For the text-containing cell, return its midpoint in [X, Y] coordinate format. 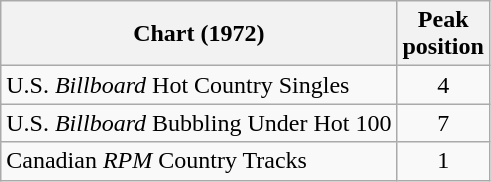
Canadian RPM Country Tracks [199, 161]
U.S. Billboard Bubbling Under Hot 100 [199, 123]
4 [443, 85]
Chart (1972) [199, 34]
Peakposition [443, 34]
U.S. Billboard Hot Country Singles [199, 85]
1 [443, 161]
7 [443, 123]
